Provide the (x, y) coordinate of the cell's center where the given text is located.  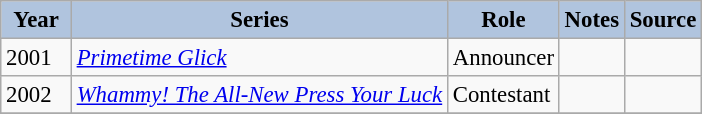
Primetime Glick (259, 58)
Role (503, 20)
Source (662, 20)
Year (36, 20)
Series (259, 20)
Announcer (503, 58)
Notes (592, 20)
2001 (36, 58)
Contestant (503, 95)
Whammy! The All-New Press Your Luck (259, 95)
2002 (36, 95)
